Capture the cell that displays the provided text and extract its [x, y] central coordinate. 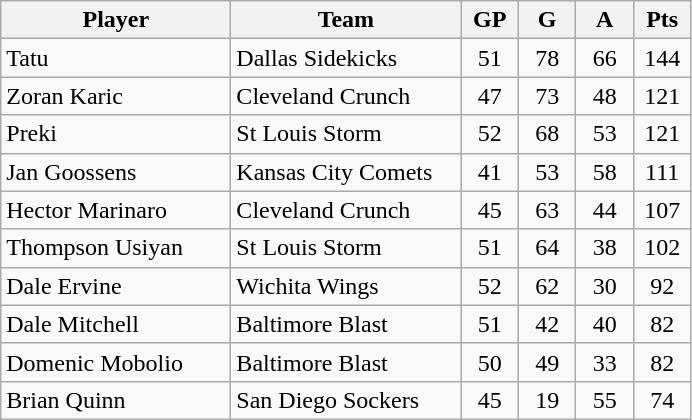
58 [604, 172]
74 [662, 400]
55 [604, 400]
Player [116, 20]
G [546, 20]
38 [604, 248]
40 [604, 324]
111 [662, 172]
144 [662, 58]
63 [546, 210]
73 [546, 96]
48 [604, 96]
Brian Quinn [116, 400]
47 [490, 96]
San Diego Sockers [346, 400]
78 [546, 58]
68 [546, 134]
Pts [662, 20]
Preki [116, 134]
92 [662, 286]
44 [604, 210]
Domenic Mobolio [116, 362]
Thompson Usiyan [116, 248]
30 [604, 286]
Dale Ervine [116, 286]
102 [662, 248]
107 [662, 210]
50 [490, 362]
Jan Goossens [116, 172]
Zoran Karic [116, 96]
64 [546, 248]
Dallas Sidekicks [346, 58]
19 [546, 400]
Wichita Wings [346, 286]
GP [490, 20]
Tatu [116, 58]
33 [604, 362]
49 [546, 362]
66 [604, 58]
Team [346, 20]
Dale Mitchell [116, 324]
41 [490, 172]
Kansas City Comets [346, 172]
42 [546, 324]
Hector Marinaro [116, 210]
A [604, 20]
62 [546, 286]
